Extract the (X, Y) coordinate from the center of the cell holding the provided text.  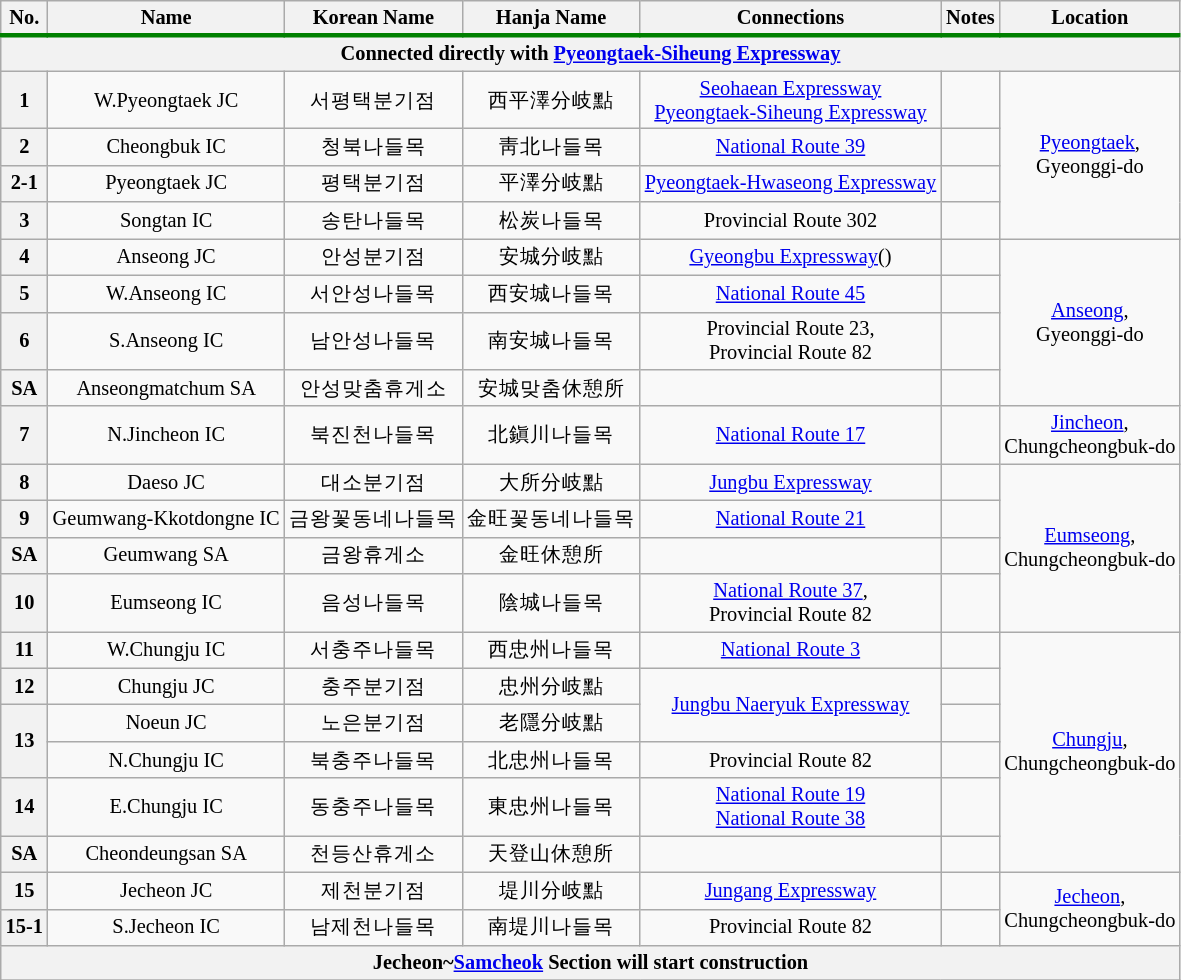
老隱分岐點 (551, 722)
忠州分岐點 (551, 686)
Hanja Name (551, 18)
Korean Name (374, 18)
大所分岐點 (551, 482)
Jecheon~Samcheok Section will start construction (590, 962)
송탄나들목 (374, 220)
Gyeongbu Expressway() (790, 256)
6 (24, 341)
Anseong JC (166, 256)
南安城나들목 (551, 341)
남제천나들목 (374, 928)
4 (24, 256)
Daeso JC (166, 482)
서안성나들목 (374, 294)
National Route 17 (790, 435)
Jungang Expressway (790, 890)
대소분기점 (374, 482)
金旺꽃동네나들목 (551, 518)
Anseong,Gyeonggi-do (1090, 322)
N.Jincheon IC (166, 435)
E.Chungju IC (166, 807)
Jungbu Expressway (790, 482)
北鎭川나들목 (551, 435)
National Route 21 (790, 518)
金旺休憩所 (551, 556)
금왕휴게소 (374, 556)
안성분기점 (374, 256)
동충주나들목 (374, 807)
東忠州나들목 (551, 807)
National Route 19 National Route 38 (790, 807)
음성나들목 (374, 603)
Anseongmatchum SA (166, 388)
15-1 (24, 928)
安城分岐點 (551, 256)
平澤分岐點 (551, 184)
陰城나들목 (551, 603)
安城맞춤休憩所 (551, 388)
Provincial Route 23,Provincial Route 82 (790, 341)
7 (24, 435)
Jecheon JC (166, 890)
北忠州나들목 (551, 760)
금왕꽃동네나들목 (374, 518)
서평택분기점 (374, 100)
서충주나들목 (374, 650)
9 (24, 518)
13 (24, 740)
2-1 (24, 184)
충주분기점 (374, 686)
Songtan IC (166, 220)
Geumwang SA (166, 556)
南堤川나들목 (551, 928)
Noeun JC (166, 722)
노은분기점 (374, 722)
Jincheon,Chungcheongbuk-do (1090, 435)
National Route 39 (790, 146)
천등산휴게소 (374, 854)
2 (24, 146)
Connections (790, 18)
Provincial Route 302 (790, 220)
14 (24, 807)
남안성나들목 (374, 341)
10 (24, 603)
평택분기점 (374, 184)
5 (24, 294)
Cheondeungsan SA (166, 854)
11 (24, 650)
Jecheon,Chungcheongbuk-do (1090, 908)
Eumseong IC (166, 603)
Connected directly with Pyeongtaek-Siheung Expressway (590, 54)
북충주나들목 (374, 760)
National Route 45 (790, 294)
松炭나들목 (551, 220)
堤川分岐點 (551, 890)
西平澤分岐點 (551, 100)
No. (24, 18)
Pyeongtaek,Gyeonggi-do (1090, 155)
Chungju JC (166, 686)
W.Pyeongtaek JC (166, 100)
S.Anseong IC (166, 341)
Geumwang-Kkotdongne IC (166, 518)
Pyeongtaek JC (166, 184)
Cheongbuk IC (166, 146)
S.Jecheon IC (166, 928)
W.Chungju IC (166, 650)
1 (24, 100)
西忠州나들목 (551, 650)
안성맞춤휴게소 (374, 388)
청북나들목 (374, 146)
N.Chungju IC (166, 760)
Seohaean Expressway Pyeongtaek-Siheung Expressway (790, 100)
Notes (970, 18)
Jungbu Naeryuk Expressway (790, 704)
12 (24, 686)
靑北나들목 (551, 146)
북진천나들목 (374, 435)
天登山休憩所 (551, 854)
W.Anseong IC (166, 294)
제천분기점 (374, 890)
西安城나들목 (551, 294)
Chungju,Chungcheongbuk-do (1090, 752)
15 (24, 890)
Name (166, 18)
8 (24, 482)
Pyeongtaek-Hwaseong Expressway (790, 184)
Eumseong,Chungcheongbuk-do (1090, 548)
3 (24, 220)
National Route 37,Provincial Route 82 (790, 603)
Location (1090, 18)
National Route 3 (790, 650)
